Pinpoint the cell where the given text exists, returning its [x, y] midpoint coordinate. 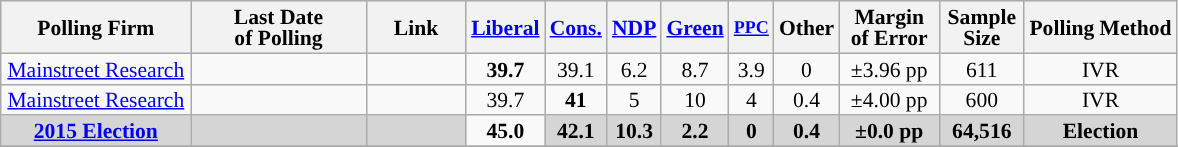
6.2 [634, 68]
Cons. [576, 27]
10 [694, 100]
42.1 [576, 132]
45.0 [505, 132]
39.1 [576, 68]
Liberal [505, 27]
±4.00 pp [889, 100]
2.2 [694, 132]
5 [634, 100]
Link [416, 27]
611 [982, 68]
2015 Election [96, 132]
64,516 [982, 132]
41 [576, 100]
±3.96 pp [889, 68]
10.3 [634, 132]
Election [1100, 132]
Green [694, 27]
8.7 [694, 68]
NDP [634, 27]
SampleSize [982, 27]
Marginof Error [889, 27]
600 [982, 100]
3.9 [752, 68]
±0.0 pp [889, 132]
Polling Method [1100, 27]
Polling Firm [96, 27]
Other [806, 27]
PPC [752, 27]
4 [752, 100]
Last Dateof Polling [278, 27]
